For the text-containing cell, return its midpoint in [x, y] coordinate format. 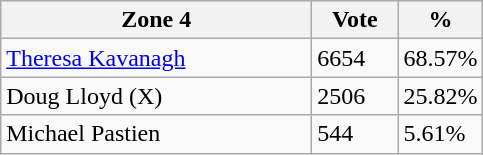
544 [355, 134]
25.82% [440, 96]
5.61% [440, 134]
Vote [355, 20]
68.57% [440, 58]
6654 [355, 58]
% [440, 20]
Theresa Kavanagh [156, 58]
Zone 4 [156, 20]
Michael Pastien [156, 134]
Doug Lloyd (X) [156, 96]
2506 [355, 96]
